Provide the (X, Y) coordinate of the cell's center where the given text is located.  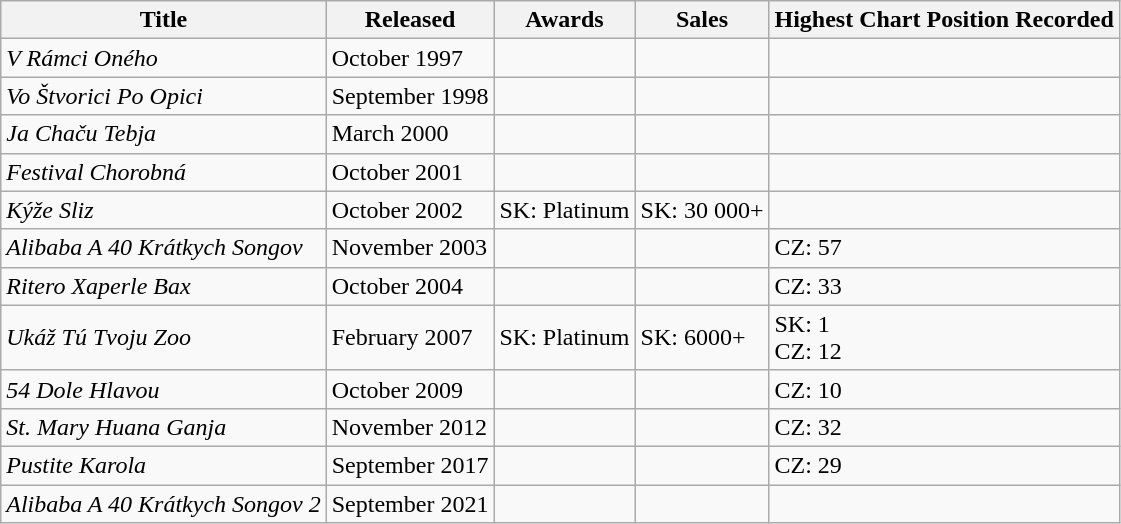
SK: 6000+ (702, 338)
Ukáž Tú Tvoju Zoo (164, 338)
54 Dole Hlavou (164, 389)
September 2017 (410, 465)
St. Mary Huana Ganja (164, 427)
Alibaba A 40 Krátkych Songov 2 (164, 503)
Title (164, 20)
Ja Chaču Tebja (164, 134)
October 2002 (410, 210)
November 2003 (410, 248)
Ritero Xaperle Bax (164, 286)
CZ: 33 (944, 286)
CZ: 29 (944, 465)
February 2007 (410, 338)
October 1997 (410, 58)
March 2000 (410, 134)
Vo Štvorici Po Opici (164, 96)
Awards (564, 20)
Pustite Karola (164, 465)
September 2021 (410, 503)
CZ: 10 (944, 389)
CZ: 32 (944, 427)
Sales (702, 20)
October 2009 (410, 389)
Highest Chart Position Recorded (944, 20)
V Rámci Oného (164, 58)
October 2001 (410, 172)
SK: 1CZ: 12 (944, 338)
November 2012 (410, 427)
CZ: 57 (944, 248)
SK: 30 000+ (702, 210)
October 2004 (410, 286)
Released (410, 20)
Festival Chorobná (164, 172)
Alibaba A 40 Krátkych Songov (164, 248)
Kýže Sliz (164, 210)
September 1998 (410, 96)
